Determine the (X, Y) coordinate at the center of the cell enclosing the given text.  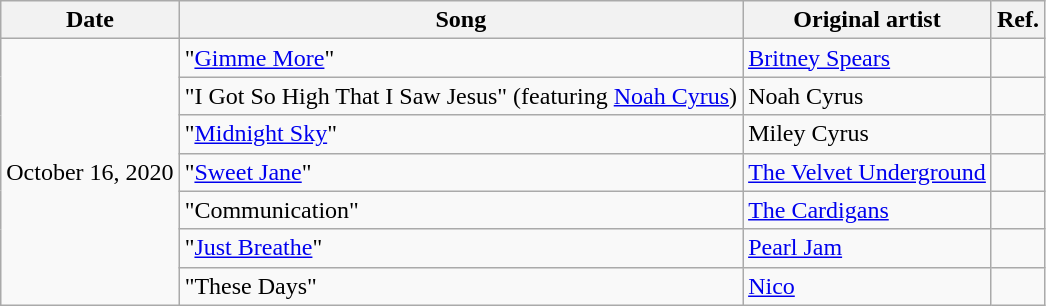
"Gimme More" (460, 58)
Ref. (1018, 20)
"Midnight Sky" (460, 134)
"Sweet Jane" (460, 172)
The Velvet Underground (868, 172)
Miley Cyrus (868, 134)
"I Got So High That I Saw Jesus" (featuring Noah Cyrus) (460, 96)
"Communication" (460, 210)
Noah Cyrus (868, 96)
"These Days" (460, 286)
Date (90, 20)
Nico (868, 286)
"Just Breathe" (460, 248)
Original artist (868, 20)
Song (460, 20)
October 16, 2020 (90, 172)
Pearl Jam (868, 248)
The Cardigans (868, 210)
Britney Spears (868, 58)
